Return the (X, Y) coordinate for the center point of the cell that contains the specified text.  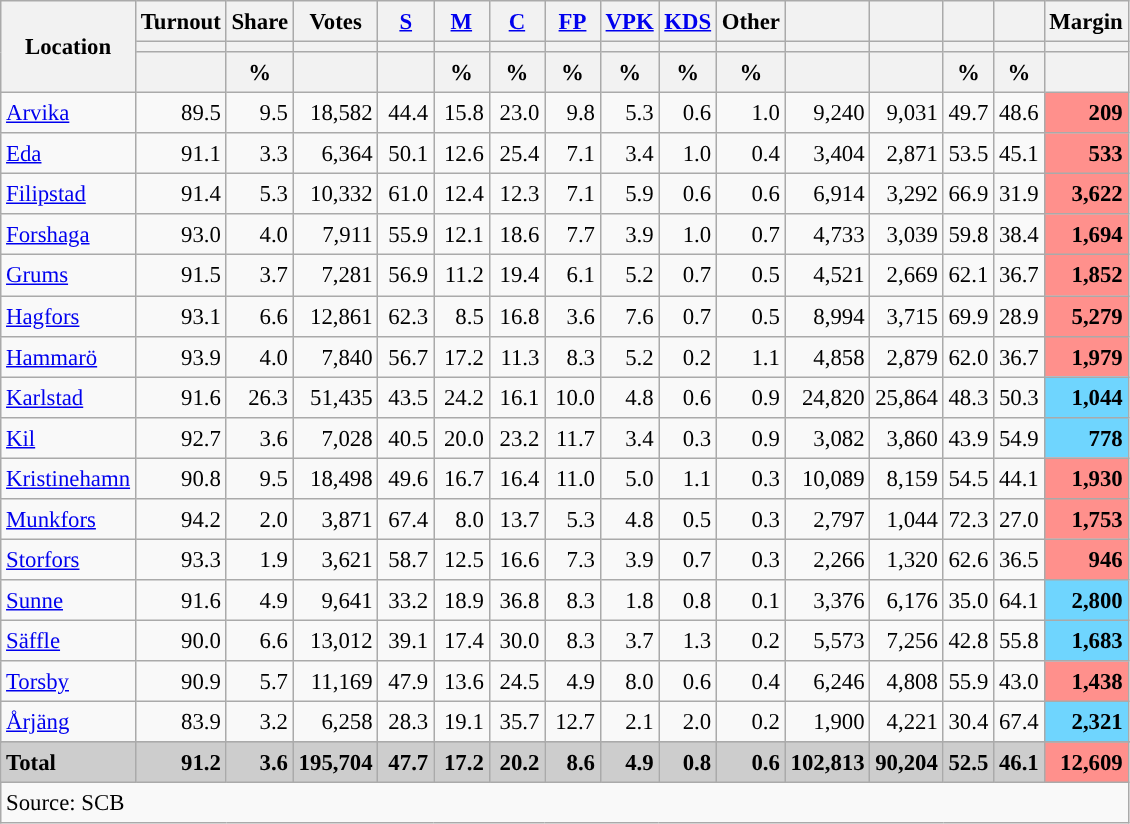
90,204 (906, 762)
69.9 (968, 316)
39.1 (406, 640)
44.1 (1019, 478)
8,994 (828, 316)
5.9 (630, 194)
KDS (688, 22)
6,914 (828, 194)
6,258 (336, 722)
20.2 (517, 762)
91.2 (180, 762)
91.5 (180, 276)
3,039 (906, 234)
50.3 (1019, 398)
4,521 (828, 276)
Other (750, 22)
5,573 (828, 640)
3,871 (336, 520)
6,364 (336, 154)
27.0 (1019, 520)
Total (68, 762)
102,813 (828, 762)
24,820 (828, 398)
12.6 (462, 154)
30.0 (517, 640)
Filipstad (68, 194)
9,031 (906, 114)
47.7 (406, 762)
946 (1086, 560)
1,979 (1086, 356)
2,266 (828, 560)
44.4 (406, 114)
62.1 (968, 276)
4,733 (828, 234)
25,864 (906, 398)
3,715 (906, 316)
25.4 (517, 154)
7,028 (336, 438)
12,609 (1086, 762)
56.9 (406, 276)
Karlstad (68, 398)
1,438 (1086, 682)
16.8 (517, 316)
11.7 (573, 438)
56.7 (406, 356)
4,808 (906, 682)
43.0 (1019, 682)
Hagfors (68, 316)
3,622 (1086, 194)
28.9 (1019, 316)
50.1 (406, 154)
90.0 (180, 640)
49.6 (406, 478)
1.3 (688, 640)
1,852 (1086, 276)
Munkfors (68, 520)
8,159 (906, 478)
94.2 (180, 520)
64.1 (1019, 600)
40.5 (406, 438)
48.3 (968, 398)
91.4 (180, 194)
0.1 (750, 600)
92.7 (180, 438)
10,332 (336, 194)
9.8 (573, 114)
4,221 (906, 722)
1,753 (1086, 520)
10.0 (573, 398)
13.7 (517, 520)
VPK (630, 22)
93.1 (180, 316)
18.6 (517, 234)
Sunne (68, 600)
8.6 (573, 762)
93.0 (180, 234)
17.4 (462, 640)
18.9 (462, 600)
59.8 (968, 234)
11.0 (573, 478)
Torsby (68, 682)
5,279 (1086, 316)
42.8 (968, 640)
Share (260, 22)
1,930 (1086, 478)
45.1 (1019, 154)
62.3 (406, 316)
Forshaga (68, 234)
20.0 (462, 438)
S (406, 22)
7,840 (336, 356)
778 (1086, 438)
1,900 (828, 722)
13.6 (462, 682)
Eda (68, 154)
18,498 (336, 478)
24.5 (517, 682)
62.6 (968, 560)
61.0 (406, 194)
Storfors (68, 560)
7.7 (573, 234)
16.6 (517, 560)
51,435 (336, 398)
89.5 (180, 114)
52.5 (968, 762)
2.1 (630, 722)
58.7 (406, 560)
47.9 (406, 682)
33.2 (406, 600)
3,082 (828, 438)
Location (68, 47)
90.9 (180, 682)
1.9 (260, 560)
Kristinehamn (68, 478)
7.6 (630, 316)
12.3 (517, 194)
23.0 (517, 114)
36.8 (517, 600)
C (517, 22)
38.4 (1019, 234)
3,860 (906, 438)
62.0 (968, 356)
Turnout (180, 22)
43.5 (406, 398)
2,879 (906, 356)
11.3 (517, 356)
3,404 (828, 154)
7,256 (906, 640)
209 (1086, 114)
28.3 (406, 722)
19.4 (517, 276)
1,320 (906, 560)
10,089 (828, 478)
2,797 (828, 520)
195,704 (336, 762)
53.5 (968, 154)
12.1 (462, 234)
Årjäng (68, 722)
Votes (336, 22)
36.5 (1019, 560)
5.7 (260, 682)
2,669 (906, 276)
13,012 (336, 640)
12.4 (462, 194)
35.0 (968, 600)
11.2 (462, 276)
15.8 (462, 114)
Säffle (68, 640)
83.9 (180, 722)
46.1 (1019, 762)
54.5 (968, 478)
3,292 (906, 194)
48.6 (1019, 114)
2,321 (1086, 722)
93.9 (180, 356)
5.0 (630, 478)
6.1 (573, 276)
16.1 (517, 398)
Hammarö (68, 356)
533 (1086, 154)
3.2 (260, 722)
Margin (1086, 22)
55.8 (1019, 640)
Arvika (68, 114)
3,621 (336, 560)
3,376 (828, 600)
1.8 (630, 600)
7,911 (336, 234)
1,694 (1086, 234)
30.4 (968, 722)
24.2 (462, 398)
49.7 (968, 114)
90.8 (180, 478)
26.3 (260, 398)
7.3 (573, 560)
Source: SCB (564, 804)
12.5 (462, 560)
19.1 (462, 722)
9,641 (336, 600)
54.9 (1019, 438)
M (462, 22)
91.1 (180, 154)
3.3 (260, 154)
12.7 (573, 722)
43.9 (968, 438)
16.4 (517, 478)
72.3 (968, 520)
35.7 (517, 722)
31.9 (1019, 194)
4,858 (828, 356)
93.3 (180, 560)
23.2 (517, 438)
Kil (68, 438)
12,861 (336, 316)
Grums (68, 276)
6,246 (828, 682)
1,683 (1086, 640)
66.9 (968, 194)
8.5 (462, 316)
6,176 (906, 600)
11,169 (336, 682)
9,240 (828, 114)
2,871 (906, 154)
18,582 (336, 114)
7,281 (336, 276)
2,800 (1086, 600)
FP (573, 22)
16.7 (462, 478)
